Find where the given text appears and provide that cell's center as (x, y) coordinate. 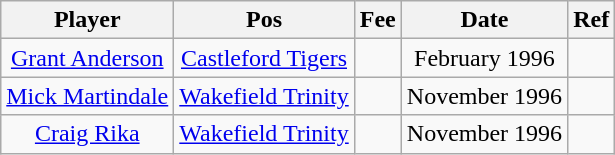
Date (484, 20)
Grant Anderson (88, 58)
Fee (378, 20)
Ref (592, 20)
Mick Martindale (88, 96)
Castleford Tigers (264, 58)
Pos (264, 20)
Craig Rika (88, 134)
Player (88, 20)
February 1996 (484, 58)
